Capture the cell that displays the provided text and extract its (x, y) central coordinate. 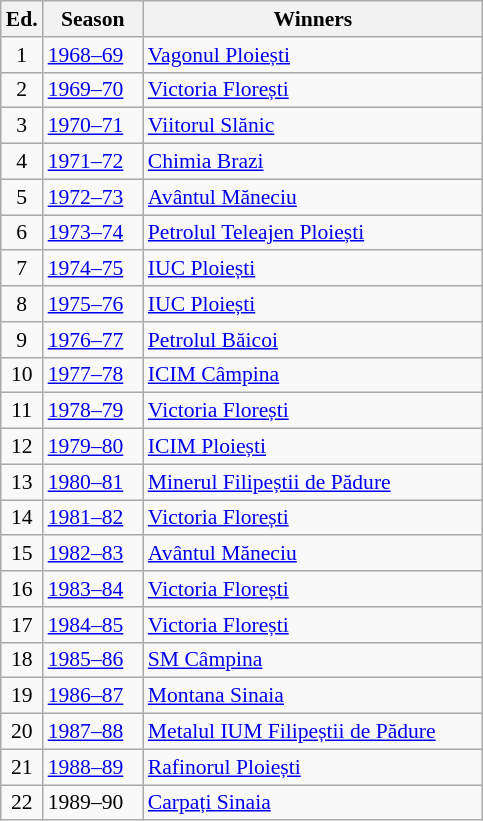
1983–84 (93, 589)
1985–86 (93, 660)
20 (22, 732)
Petrolul Teleajen Ploiești (313, 233)
10 (22, 375)
1978–79 (93, 411)
13 (22, 482)
7 (22, 269)
1980–81 (93, 482)
1989–90 (93, 803)
1984–85 (93, 625)
Ed. (22, 19)
ICIM Câmpina (313, 375)
Rafinorul Ploiești (313, 767)
1 (22, 55)
Minerul Filipeștii de Pădure (313, 482)
1988–89 (93, 767)
9 (22, 340)
2 (22, 90)
18 (22, 660)
1972–73 (93, 197)
1970–71 (93, 126)
21 (22, 767)
1986–87 (93, 696)
1982–83 (93, 554)
1979–80 (93, 447)
Montana Sinaia (313, 696)
1977–78 (93, 375)
1974–75 (93, 269)
1968–69 (93, 55)
Winners (313, 19)
1981–82 (93, 518)
SM Câmpina (313, 660)
17 (22, 625)
1973–74 (93, 233)
1976–77 (93, 340)
Carpați Sinaia (313, 803)
14 (22, 518)
19 (22, 696)
Metalul IUM Filipeștii de Pădure (313, 732)
ICIM Ploiești (313, 447)
16 (22, 589)
Chimia Brazi (313, 162)
12 (22, 447)
4 (22, 162)
11 (22, 411)
3 (22, 126)
Vagonul Ploiești (313, 55)
1971–72 (93, 162)
Petrolul Băicoi (313, 340)
1975–76 (93, 304)
5 (22, 197)
6 (22, 233)
Viitorul Slănic (313, 126)
22 (22, 803)
Season (93, 19)
15 (22, 554)
8 (22, 304)
1987–88 (93, 732)
1969–70 (93, 90)
